Determine the (x, y) coordinate at the center of the cell enclosing the given text.  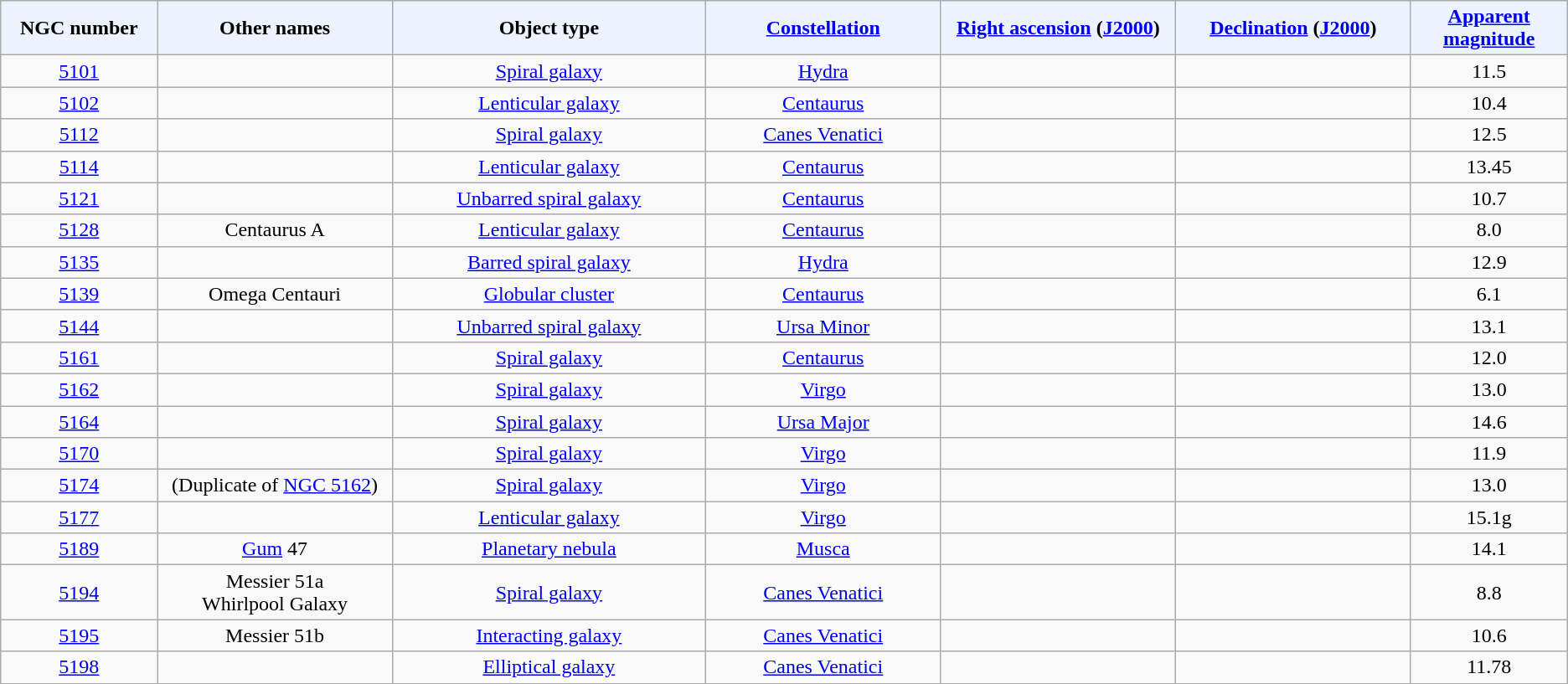
Constellation (823, 28)
5112 (79, 135)
15.1g (1489, 517)
Messier 51b (275, 635)
Musca (823, 549)
14.1 (1489, 549)
Apparent magnitude (1489, 28)
Declination (J2000) (1293, 28)
Gum 47 (275, 549)
12.0 (1489, 357)
5170 (79, 454)
10.4 (1489, 103)
5194 (79, 593)
Ursa Major (823, 421)
12.9 (1489, 262)
8.0 (1489, 230)
12.5 (1489, 135)
13.1 (1489, 326)
5139 (79, 294)
Omega Centauri (275, 294)
5164 (79, 421)
Ursa Minor (823, 326)
11.78 (1489, 667)
5177 (79, 517)
5144 (79, 326)
Planetary nebula (549, 549)
NGC number (79, 28)
5102 (79, 103)
5101 (79, 71)
13.45 (1489, 167)
5161 (79, 357)
Elliptical galaxy (549, 667)
11.9 (1489, 454)
6.1 (1489, 294)
5135 (79, 262)
5174 (79, 486)
Other names (275, 28)
Right ascension (J2000) (1059, 28)
8.8 (1489, 593)
10.6 (1489, 635)
Centaurus A (275, 230)
5195 (79, 635)
Interacting galaxy (549, 635)
Messier 51aWhirlpool Galaxy (275, 593)
5198 (79, 667)
5114 (79, 167)
5121 (79, 198)
5128 (79, 230)
5162 (79, 389)
10.7 (1489, 198)
Barred spiral galaxy (549, 262)
Globular cluster (549, 294)
5189 (79, 549)
Object type (549, 28)
(Duplicate of NGC 5162) (275, 486)
11.5 (1489, 71)
14.6 (1489, 421)
